From the cell containing the given text, extract its center point as (X, Y) coordinate. 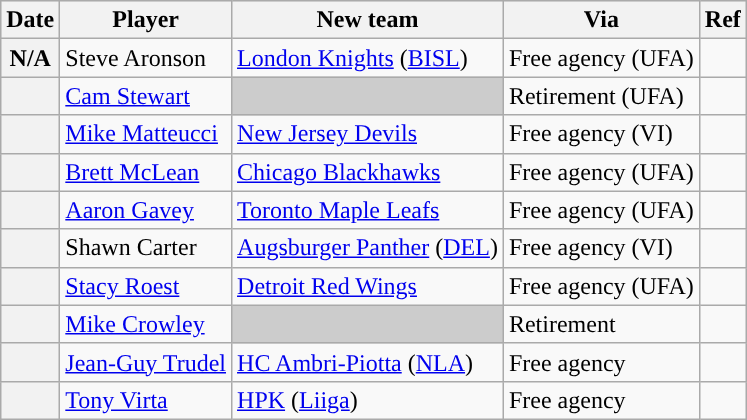
Stacy Roest (146, 286)
Date (30, 20)
Aaron Gavey (146, 210)
Via (601, 20)
Steve Aronson (146, 58)
Retirement (UFA) (601, 96)
Toronto Maple Leafs (368, 210)
Chicago Blackhawks (368, 172)
HC Ambri-Piotta (NLA) (368, 362)
Augsburger Panther (DEL) (368, 248)
Retirement (601, 324)
Jean-Guy Trudel (146, 362)
Cam Stewart (146, 96)
HPK (Liiga) (368, 400)
New team (368, 20)
Brett McLean (146, 172)
Tony Virta (146, 400)
Shawn Carter (146, 248)
Mike Matteucci (146, 134)
London Knights (BISL) (368, 58)
New Jersey Devils (368, 134)
Ref (722, 20)
Player (146, 20)
Mike Crowley (146, 324)
Detroit Red Wings (368, 286)
N/A (30, 58)
